Determine the [x, y] coordinate at the center of the cell enclosing the given text.  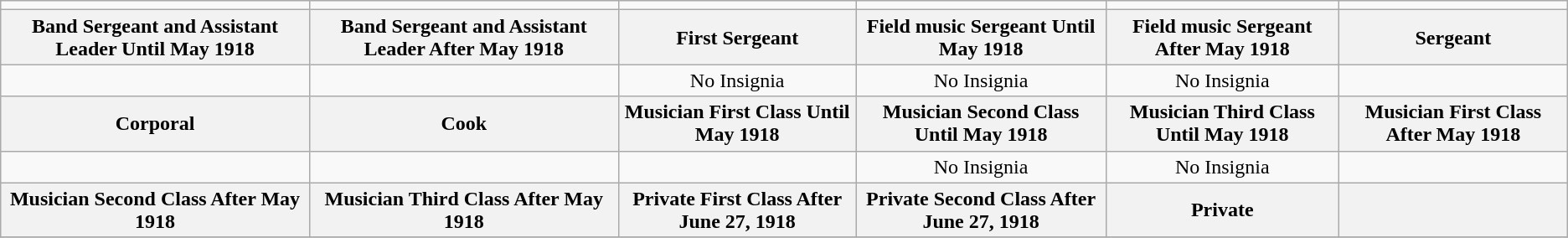
Sergeant [1452, 37]
First Sergeant [737, 37]
Band Sergeant and Assistant Leader After May 1918 [464, 37]
Field music Sergeant Until May 1918 [981, 37]
Musician Third Class Until May 1918 [1222, 124]
Field music Sergeant After May 1918 [1222, 37]
Musician Third Class After May 1918 [464, 210]
Private [1222, 210]
Musician First Class Until May 1918 [737, 124]
Musician Second Class After May 1918 [156, 210]
Cook [464, 124]
Private Second Class After June 27, 1918 [981, 210]
Musician First Class After May 1918 [1452, 124]
Private First Class After June 27, 1918 [737, 210]
Musician Second Class Until May 1918 [981, 124]
Corporal [156, 124]
Band Sergeant and Assistant Leader Until May 1918 [156, 37]
